Find where the given text appears and provide that cell's center as [x, y] coordinate. 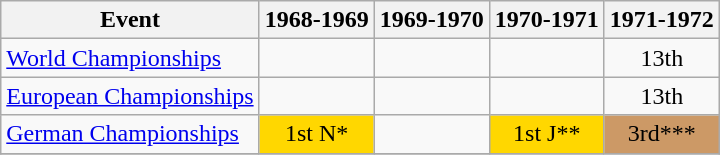
1st N* [316, 134]
German Championships [130, 134]
1969-1970 [432, 20]
1968-1969 [316, 20]
3rd*** [662, 134]
European Championships [130, 96]
Event [130, 20]
1970-1971 [546, 20]
1971-1972 [662, 20]
1st J** [546, 134]
World Championships [130, 58]
